Locate the cell with the specified text and output its [x, y] center coordinate. 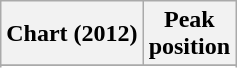
Chart (2012) [72, 34]
Peakposition [189, 34]
